Extract the [x, y] coordinate from the center of the cell holding the provided text.  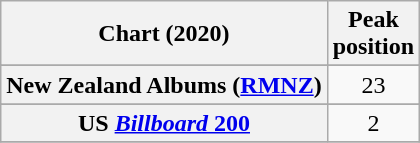
Chart (2020) [164, 34]
Peakposition [373, 34]
2 [373, 123]
New Zealand Albums (RMNZ) [164, 85]
23 [373, 85]
US Billboard 200 [164, 123]
